Scan for the cell matching the given text and deliver its [X, Y] coordinate at center. 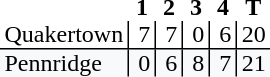
8 [196, 63]
21 [253, 63]
Pennridge [64, 63]
20 [253, 35]
Quakertown [64, 35]
